Identify which cell holds the provided text, then report its (x, y) central coordinate. 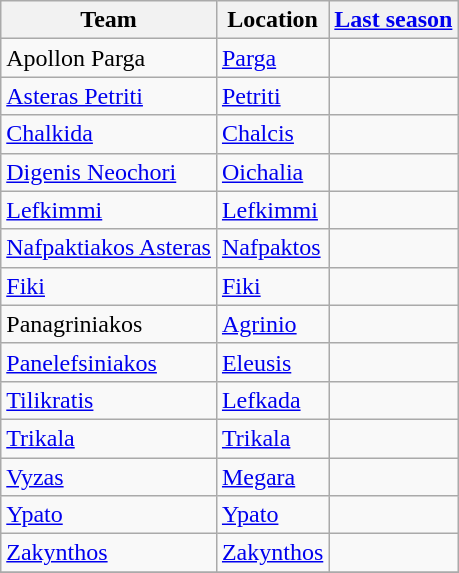
Panagriniakos (109, 324)
Team (109, 20)
Tilikratis (109, 400)
Megara (272, 477)
Chalcis (272, 134)
Asteras Petriti (109, 96)
Digenis Neochori (109, 172)
Oichalia (272, 172)
Vyzas (109, 477)
Lefkada (272, 400)
Nafpaktiakos Asteras (109, 248)
Eleusis (272, 362)
Chalkida (109, 134)
Apollon Parga (109, 58)
Parga (272, 58)
Nafpaktos (272, 248)
Petriti (272, 96)
Location (272, 20)
Last season (394, 20)
Agrinio (272, 324)
Panelefsiniakos (109, 362)
